Determine the [x, y] coordinate at the center of the cell enclosing the given text.  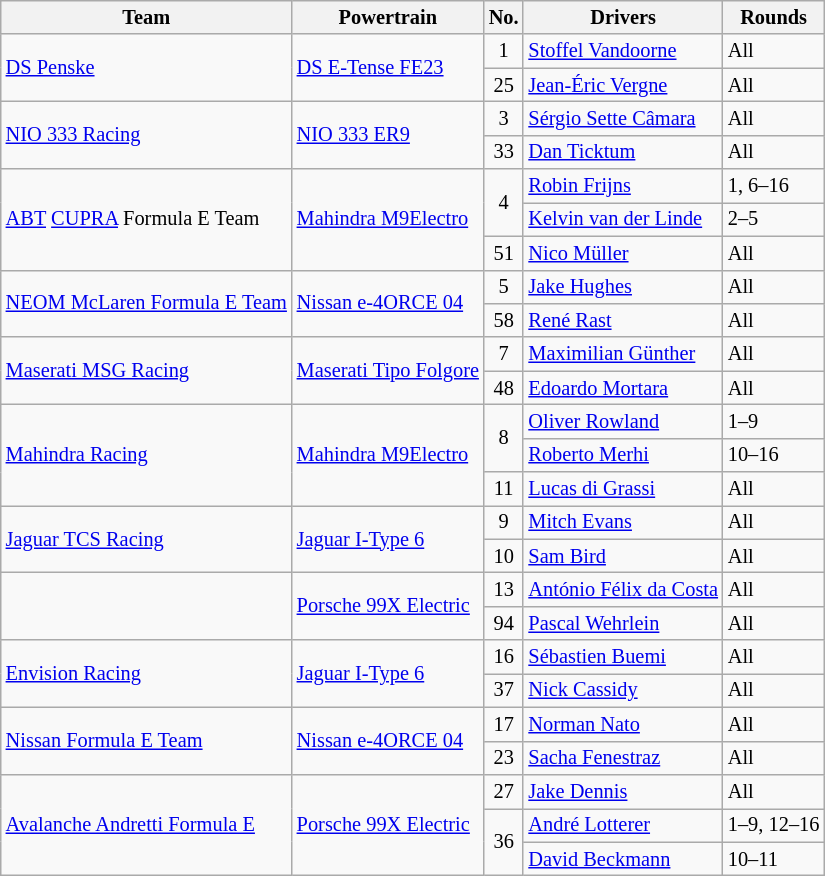
Jake Dennis [622, 791]
Avalanche Andretti Formula E [146, 824]
Jaguar TCS Racing [146, 538]
13 [504, 589]
Powertrain [388, 17]
5 [504, 287]
16 [504, 657]
Norman Nato [622, 724]
48 [504, 388]
Roberto Merhi [622, 455]
Nick Cassidy [622, 690]
Lucas di Grassi [622, 489]
Jake Hughes [622, 287]
36 [504, 842]
David Beckmann [622, 859]
Pascal Wehrlein [622, 623]
1, 6–16 [774, 186]
33 [504, 152]
Nico Müller [622, 253]
No. [504, 17]
Maserati MSG Racing [146, 370]
23 [504, 758]
1–9, 12–16 [774, 825]
17 [504, 724]
11 [504, 489]
Oliver Rowland [622, 421]
Stoffel Vandoorne [622, 51]
Mahindra Racing [146, 454]
10 [504, 556]
ABT CUPRA Formula E Team [146, 220]
Team [146, 17]
25 [504, 85]
António Félix da Costa [622, 589]
Sérgio Sette Câmara [622, 118]
Rounds [774, 17]
Sam Bird [622, 556]
58 [504, 320]
DS E-Tense FE23 [388, 68]
94 [504, 623]
Maserati Tipo Folgore [388, 370]
Robin Frijns [622, 186]
NIO 333 ER9 [388, 134]
René Rast [622, 320]
27 [504, 791]
Envision Racing [146, 674]
3 [504, 118]
Dan Ticktum [622, 152]
1 [504, 51]
Nissan Formula E Team [146, 740]
2–5 [774, 219]
10–11 [774, 859]
Mitch Evans [622, 522]
1–9 [774, 421]
51 [504, 253]
Maximilian Günther [622, 354]
André Lotterer [622, 825]
7 [504, 354]
Edoardo Mortara [622, 388]
37 [504, 690]
10–16 [774, 455]
9 [504, 522]
Sacha Fenestraz [622, 758]
Jean-Éric Vergne [622, 85]
Sébastien Buemi [622, 657]
4 [504, 202]
NIO 333 Racing [146, 134]
NEOM McLaren Formula E Team [146, 304]
Drivers [622, 17]
Kelvin van der Linde [622, 219]
DS Penske [146, 68]
8 [504, 438]
